From the cell containing the given text, extract its center point as [X, Y] coordinate. 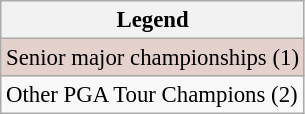
Senior major championships (1) [153, 58]
Legend [153, 20]
Other PGA Tour Champions (2) [153, 95]
